Identify which cell holds the provided text, then report its (X, Y) central coordinate. 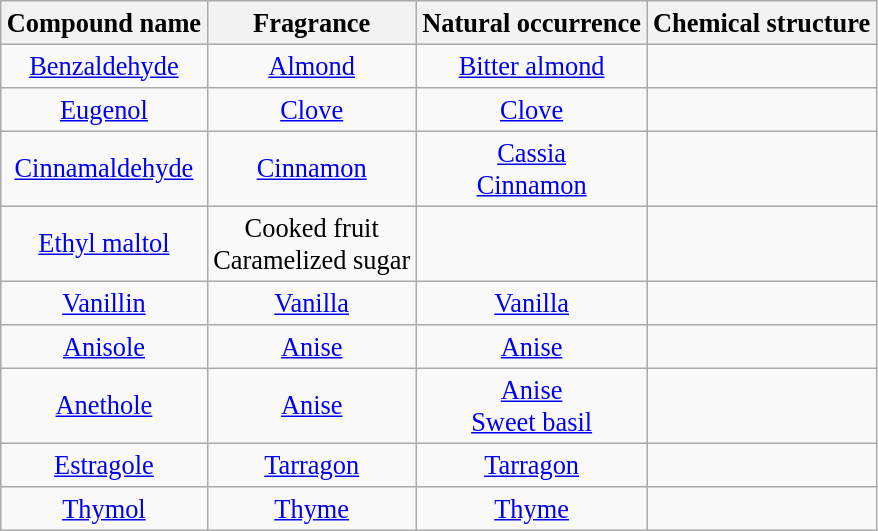
Compound name (104, 22)
Cassia Cinnamon (532, 168)
Chemical structure (762, 22)
Thymol (104, 509)
Anethole (104, 406)
Anise Sweet basil (532, 406)
Cinnamaldehyde (104, 168)
Benzaldehyde (104, 66)
Bitter almond (532, 66)
Almond (312, 66)
Anisole (104, 347)
Ethyl maltol (104, 244)
Cooked fruit Caramelized sugar (312, 244)
Fragrance (312, 22)
Vanillin (104, 303)
Estragole (104, 465)
Natural occurrence (532, 22)
Eugenol (104, 109)
Cinnamon (312, 168)
